From the cell containing the given text, extract its center point as (X, Y) coordinate. 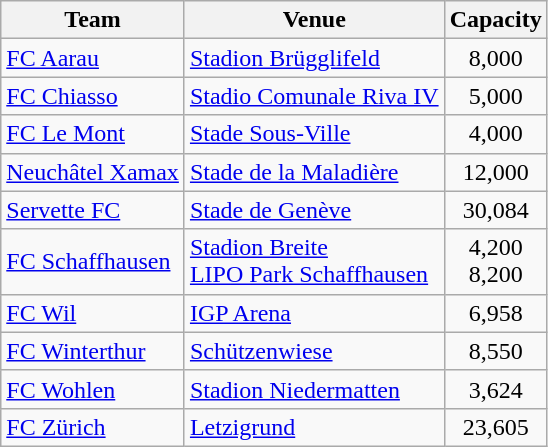
FC Zürich (93, 427)
12,000 (496, 172)
3,624 (496, 389)
FC Winterthur (93, 351)
Venue (314, 20)
8,550 (496, 351)
Stadion Niedermatten (314, 389)
5,000 (496, 96)
30,084 (496, 210)
4,000 (496, 134)
FC Wohlen (93, 389)
Team (93, 20)
23,605 (496, 427)
FC Wil (93, 313)
FC Chiasso (93, 96)
FC Aarau (93, 58)
Capacity (496, 20)
Stadion BreiteLIPO Park Schaffhausen (314, 262)
FC Schaffhausen (93, 262)
Letzigrund (314, 427)
Stadion Brügglifeld (314, 58)
Stade de la Maladière (314, 172)
Stade Sous-Ville (314, 134)
Stade de Genève (314, 210)
Servette FC (93, 210)
IGP Arena (314, 313)
Schützenwiese (314, 351)
4,2008,200 (496, 262)
8,000 (496, 58)
6,958 (496, 313)
Stadio Comunale Riva IV (314, 96)
FC Le Mont (93, 134)
Neuchâtel Xamax (93, 172)
